Provide the [x, y] coordinate of the cell's center where the given text is located.  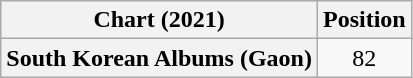
82 [364, 58]
South Korean Albums (Gaon) [160, 58]
Chart (2021) [160, 20]
Position [364, 20]
